Output the [X, Y] coordinate of the center of the cell containing the given text.  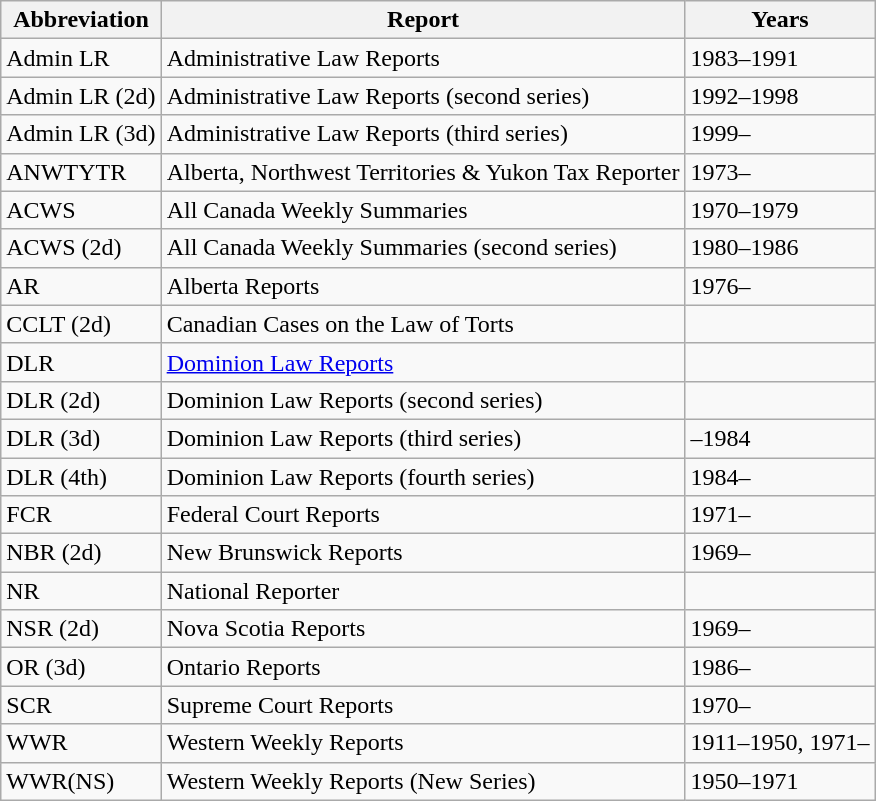
ACWS (2d) [81, 248]
Dominion Law Reports [423, 362]
1976– [780, 286]
Admin LR (2d) [81, 96]
1950–1971 [780, 781]
DLR [81, 362]
1984– [780, 477]
OR (3d) [81, 667]
Abbreviation [81, 20]
1986– [780, 667]
Western Weekly Reports [423, 743]
DLR (3d) [81, 438]
FCR [81, 515]
All Canada Weekly Summaries (second series) [423, 248]
Federal Court Reports [423, 515]
Admin LR [81, 58]
1999– [780, 134]
WWR(NS) [81, 781]
1970– [780, 705]
Dominion Law Reports (fourth series) [423, 477]
Supreme Court Reports [423, 705]
Admin LR (3d) [81, 134]
NBR (2d) [81, 553]
Western Weekly Reports (New Series) [423, 781]
1911–1950, 1971– [780, 743]
Administrative Law Reports (third series) [423, 134]
NR [81, 591]
1980–1986 [780, 248]
Alberta Reports [423, 286]
Report [423, 20]
Dominion Law Reports (third series) [423, 438]
Canadian Cases on the Law of Torts [423, 324]
1971– [780, 515]
DLR (2d) [81, 400]
Alberta, Northwest Territories & Yukon Tax Reporter [423, 172]
DLR (4th) [81, 477]
ANWTYTR [81, 172]
All Canada Weekly Summaries [423, 210]
New Brunswick Reports [423, 553]
1992–1998 [780, 96]
SCR [81, 705]
CCLT (2d) [81, 324]
Nova Scotia Reports [423, 629]
National Reporter [423, 591]
–1984 [780, 438]
1970–1979 [780, 210]
WWR [81, 743]
Dominion Law Reports (second series) [423, 400]
NSR (2d) [81, 629]
Years [780, 20]
AR [81, 286]
1973– [780, 172]
ACWS [81, 210]
Administrative Law Reports [423, 58]
1983–1991 [780, 58]
Administrative Law Reports (second series) [423, 96]
Ontario Reports [423, 667]
